Extract the [x, y] coordinate from the center of the cell holding the provided text.  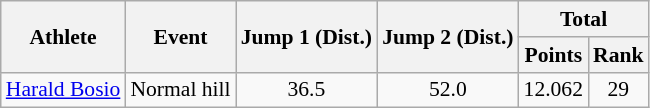
Athlete [64, 36]
Jump 1 (Dist.) [306, 36]
Normal hill [180, 90]
Jump 2 (Dist.) [448, 36]
Points [554, 55]
52.0 [448, 90]
Rank [618, 55]
Harald Bosio [64, 90]
29 [618, 90]
36.5 [306, 90]
12.062 [554, 90]
Event [180, 36]
Total [584, 19]
